Find where the given text appears and provide that cell's center as (x, y) coordinate. 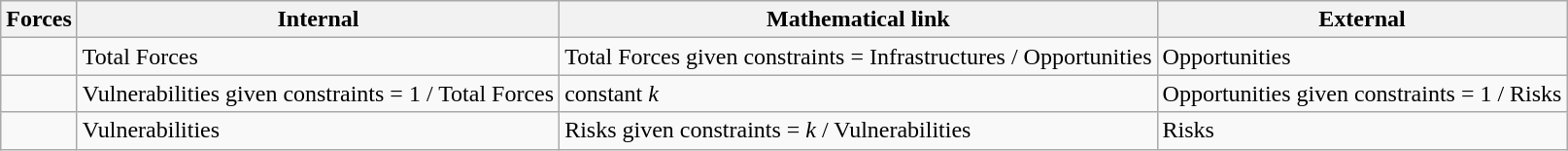
Vulnerabilities given constraints = 1 / Total Forces (318, 94)
Vulnerabilities (318, 131)
Mathematical link (859, 19)
Opportunities (1362, 57)
Risks given constraints = k / Vulnerabilities (859, 131)
Total Forces given constraints = Infrastructures / Opportunities (859, 57)
constant k (859, 94)
Risks (1362, 131)
Opportunities given constraints = 1 / Risks (1362, 94)
Forces (39, 19)
Total Forces (318, 57)
Internal (318, 19)
External (1362, 19)
